Capture the cell that displays the provided text and extract its [x, y] central coordinate. 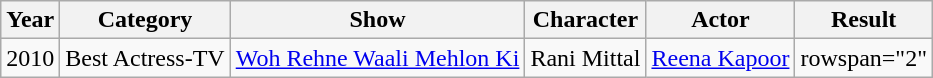
Show [378, 20]
Actor [720, 20]
Woh Rehne Waali Mehlon Ki [378, 58]
2010 [30, 58]
Rani Mittal [586, 58]
Character [586, 20]
Best Actress-TV [145, 58]
Year [30, 20]
Category [145, 20]
Result [864, 20]
Reena Kapoor [720, 58]
rowspan="2" [864, 58]
